Return the [x, y] coordinate for the center point of the cell that contains the specified text.  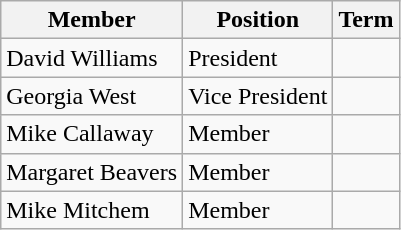
Mike Mitchem [92, 210]
Position [258, 20]
Vice President [258, 96]
President [258, 58]
David Williams [92, 58]
Margaret Beavers [92, 172]
Georgia West [92, 96]
Term [366, 20]
Mike Callaway [92, 134]
